Extract the [X, Y] coordinate from the center of the cell holding the provided text.  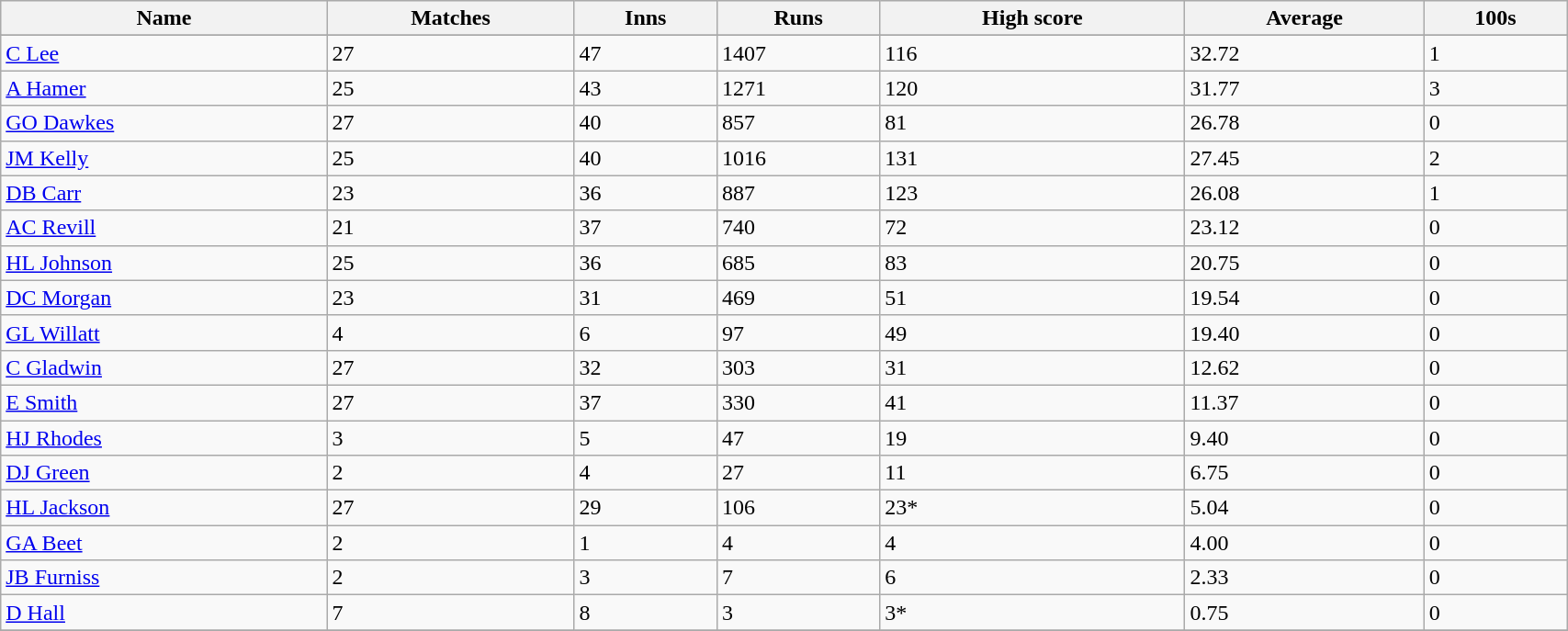
JB Furniss [164, 578]
0.75 [1304, 613]
740 [797, 228]
887 [797, 193]
29 [645, 508]
Name [164, 18]
32.72 [1304, 53]
41 [1032, 402]
HL Johnson [164, 263]
21 [450, 228]
106 [797, 508]
HJ Rhodes [164, 438]
330 [797, 402]
A Hamer [164, 88]
19.54 [1304, 298]
Inns [645, 18]
DB Carr [164, 193]
Average [1304, 18]
49 [1032, 332]
1271 [797, 88]
11 [1032, 473]
2.33 [1304, 578]
23.12 [1304, 228]
12.62 [1304, 367]
GO Dawkes [164, 123]
19.40 [1304, 332]
120 [1032, 88]
8 [645, 613]
100s [1495, 18]
685 [797, 263]
26.08 [1304, 193]
1407 [797, 53]
Matches [450, 18]
26.78 [1304, 123]
Runs [797, 18]
DJ Green [164, 473]
27.45 [1304, 158]
4.00 [1304, 543]
123 [1032, 193]
GA Beet [164, 543]
E Smith [164, 402]
AC Revill [164, 228]
3* [1032, 613]
JM Kelly [164, 158]
97 [797, 332]
857 [797, 123]
51 [1032, 298]
83 [1032, 263]
72 [1032, 228]
C Gladwin [164, 367]
DC Morgan [164, 298]
23* [1032, 508]
11.37 [1304, 402]
131 [1032, 158]
1016 [797, 158]
9.40 [1304, 438]
469 [797, 298]
19 [1032, 438]
31.77 [1304, 88]
303 [797, 367]
HL Jackson [164, 508]
43 [645, 88]
81 [1032, 123]
5.04 [1304, 508]
High score [1032, 18]
GL Willatt [164, 332]
C Lee [164, 53]
20.75 [1304, 263]
116 [1032, 53]
D Hall [164, 613]
5 [645, 438]
6.75 [1304, 473]
32 [645, 367]
